Return (x, y) of the center of cell containing provided text 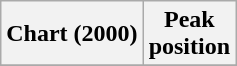
Chart (2000) (72, 34)
Peakposition (189, 34)
